Output the (x, y) coordinate of the center of the cell containing the given text.  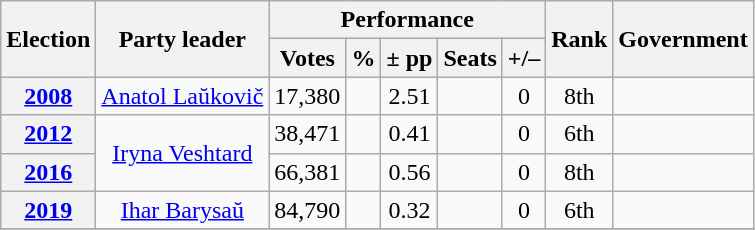
Performance (408, 20)
84,790 (308, 210)
2019 (48, 210)
0.41 (410, 134)
% (364, 58)
2016 (48, 172)
± pp (410, 58)
2008 (48, 96)
0.56 (410, 172)
0.32 (410, 210)
Ihar Barysaŭ (182, 210)
Anatol Laŭkovič (182, 96)
Votes (308, 58)
17,380 (308, 96)
Iryna Veshtard (182, 153)
Government (683, 39)
Election (48, 39)
Party leader (182, 39)
38,471 (308, 134)
66,381 (308, 172)
2012 (48, 134)
Rank (580, 39)
Seats (470, 58)
2.51 (410, 96)
+/– (524, 58)
